Find where the given text appears and provide that cell's center as (X, Y) coordinate. 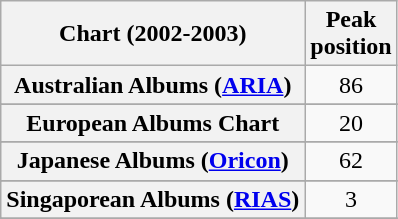
Japanese Albums (Oricon) (153, 161)
Peakposition (351, 34)
European Albums Chart (153, 123)
3 (351, 199)
86 (351, 85)
Chart (2002-2003) (153, 34)
62 (351, 161)
Australian Albums (ARIA) (153, 85)
20 (351, 123)
Singaporean Albums (RIAS) (153, 199)
